Detect which cell encompasses the target text, then output its [x, y] center coordinate. 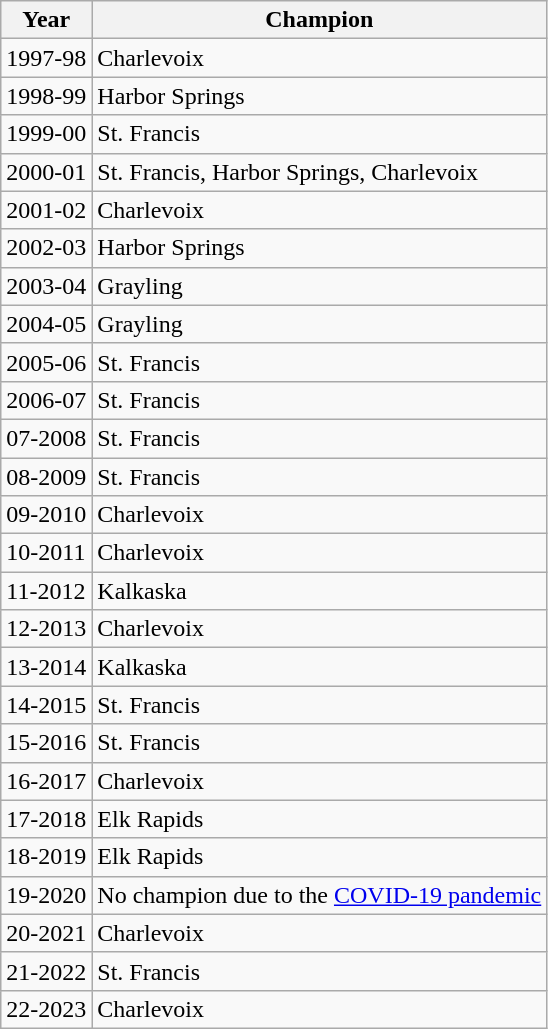
07-2008 [46, 438]
16-2017 [46, 781]
1999-00 [46, 134]
St. Francis, Harbor Springs, Charlevoix [320, 172]
13-2014 [46, 667]
2006-07 [46, 400]
22-2023 [46, 1009]
17-2018 [46, 819]
1997-98 [46, 58]
11-2012 [46, 591]
08-2009 [46, 477]
2000-01 [46, 172]
2003-04 [46, 286]
14-2015 [46, 705]
1998-99 [46, 96]
2005-06 [46, 362]
20-2021 [46, 933]
2001-02 [46, 210]
No champion due to the COVID-19 pandemic [320, 895]
12-2013 [46, 629]
09-2010 [46, 515]
21-2022 [46, 971]
Champion [320, 20]
2002-03 [46, 248]
18-2019 [46, 857]
19-2020 [46, 895]
2004-05 [46, 324]
15-2016 [46, 743]
10-2011 [46, 553]
Year [46, 20]
